From the cell containing the given text, extract its center point as (x, y) coordinate. 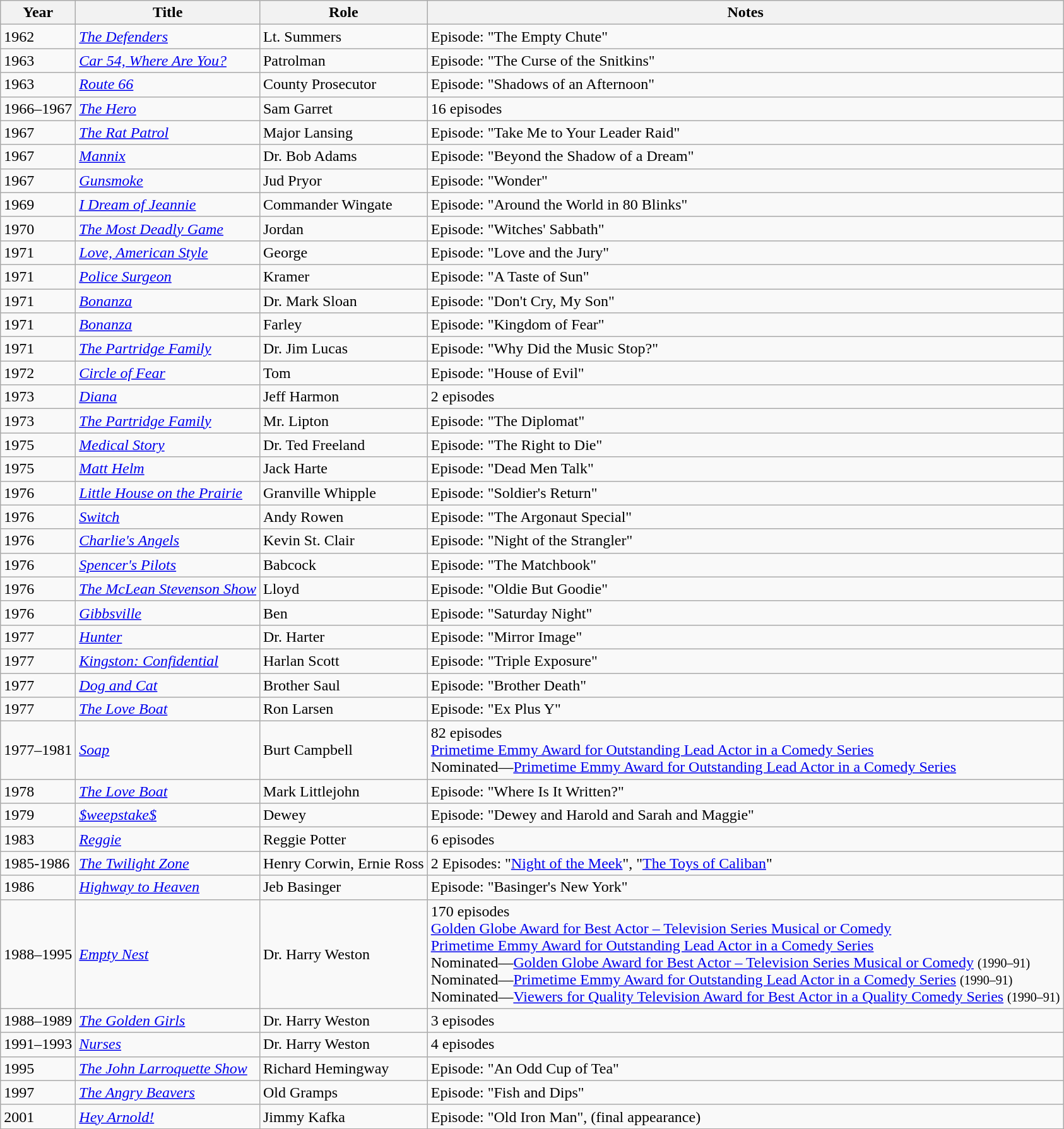
Jordan (343, 228)
1991–1993 (38, 1044)
The John Larroquette Show (168, 1068)
Dog and Cat (168, 685)
Dr. Jim Lucas (343, 349)
Nurses (168, 1044)
Mark Littlejohn (343, 791)
Year (38, 13)
Episode: "Witches' Sabbath" (745, 228)
Sam Garret (343, 109)
Episode: "The Argonaut Special" (745, 517)
Episode: "Beyond the Shadow of a Dream" (745, 157)
Babcock (343, 565)
Circle of Fear (168, 373)
The McLean Stevenson Show (168, 589)
2 episodes (745, 397)
Empty Nest (168, 954)
Episode: "Kingdom of Fear" (745, 325)
Reggie (168, 839)
1977–1981 (38, 750)
Jeb Basinger (343, 887)
Little House on the Prairie (168, 493)
Episode: "The Empty Chute" (745, 37)
1978 (38, 791)
$weepstake$ (168, 815)
Kevin St. Clair (343, 541)
Episode: "House of Evil" (745, 373)
2001 (38, 1116)
Episode: "The Diplomat" (745, 421)
Tom (343, 373)
Medical Story (168, 445)
Spencer's Pilots (168, 565)
Episode: "Triple Exposure" (745, 661)
1970 (38, 228)
1985-1986 (38, 863)
1986 (38, 887)
1988–1995 (38, 954)
The Rat Patrol (168, 133)
Episode: "Ex Plus Y" (745, 709)
Episode: "An Odd Cup of Tea" (745, 1068)
Dr. Harter (343, 637)
Episode: "Soldier's Return" (745, 493)
The Defenders (168, 37)
Episode: "Shadows of an Afternoon" (745, 85)
Episode: "Night of the Strangler" (745, 541)
Old Gramps (343, 1092)
Episode: "Fish and Dips" (745, 1092)
I Dream of Jeannie (168, 204)
Episode: "Why Did the Music Stop?" (745, 349)
Episode: "Love and the Jury" (745, 252)
1995 (38, 1068)
Dewey (343, 815)
Episode: "The Matchbook" (745, 565)
Episode: "The Curse of the Snitkins" (745, 61)
Ron Larsen (343, 709)
3 episodes (745, 1020)
Episode: "Brother Death" (745, 685)
6 episodes (745, 839)
Episode: "The Right to Die" (745, 445)
Episode: "Mirror Image" (745, 637)
Episode: "Take Me to Your Leader Raid" (745, 133)
Farley (343, 325)
Charlie's Angels (168, 541)
Lloyd (343, 589)
1972 (38, 373)
George (343, 252)
Mannix (168, 157)
Title (168, 13)
Episode: "A Taste of Sun" (745, 276)
The Twilight Zone (168, 863)
The Hero (168, 109)
1962 (38, 37)
Ben (343, 613)
Episode: "Oldie But Goodie" (745, 589)
Mr. Lipton (343, 421)
Episode: "Dead Men Talk" (745, 469)
Jud Pryor (343, 180)
Role (343, 13)
Brother Saul (343, 685)
Henry Corwin, Ernie Ross (343, 863)
The Most Deadly Game (168, 228)
The Angry Beavers (168, 1092)
Lt. Summers (343, 37)
Episode: "Wonder" (745, 180)
Soap (168, 750)
1979 (38, 815)
Reggie Potter (343, 839)
Jimmy Kafka (343, 1116)
Episode: "Old Iron Man", (final appearance) (745, 1116)
Episode: "Don't Cry, My Son" (745, 301)
Burt Campbell (343, 750)
Episode: "Where Is It Written?" (745, 791)
Gunsmoke (168, 180)
Episode: "Saturday Night" (745, 613)
Commander Wingate (343, 204)
Matt Helm (168, 469)
16 episodes (745, 109)
Switch (168, 517)
Hunter (168, 637)
Granville Whipple (343, 493)
County Prosecutor (343, 85)
1997 (38, 1092)
Episode: "Around the World in 80 Blinks" (745, 204)
Jeff Harmon (343, 397)
Episode: "Dewey and Harold and Sarah and Maggie" (745, 815)
Highway to Heaven (168, 887)
Gibbsville (168, 613)
Dr. Mark Sloan (343, 301)
Love, American Style (168, 252)
Patrolman (343, 61)
Dr. Bob Adams (343, 157)
Richard Hemingway (343, 1068)
Notes (745, 13)
Diana (168, 397)
Episode: "Basinger's New York" (745, 887)
Hey Arnold! (168, 1116)
Route 66 (168, 85)
4 episodes (745, 1044)
Kramer (343, 276)
1988–1989 (38, 1020)
1969 (38, 204)
Kingston: Confidential (168, 661)
Dr. Ted Freeland (343, 445)
Harlan Scott (343, 661)
2 Episodes: "Night of the Meek", "The Toys of Caliban" (745, 863)
1983 (38, 839)
Andy Rowen (343, 517)
The Golden Girls (168, 1020)
Jack Harte (343, 469)
Car 54, Where Are You? (168, 61)
Major Lansing (343, 133)
Police Surgeon (168, 276)
1966–1967 (38, 109)
